Identify which cell holds the provided text, then report its (x, y) central coordinate. 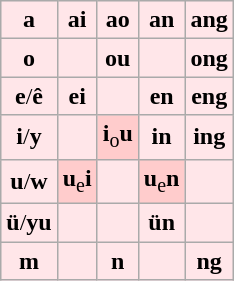
ai (77, 20)
ou (118, 58)
m (29, 261)
ang (209, 20)
o (29, 58)
ü/yu (29, 223)
a (29, 20)
ng (209, 261)
ei (77, 96)
n (118, 261)
u/w (29, 181)
eng (209, 96)
in (162, 137)
uei (77, 181)
en (162, 96)
e/ê (29, 96)
ong (209, 58)
ao (118, 20)
i/y (29, 137)
ing (209, 137)
an (162, 20)
uen (162, 181)
iou (118, 137)
ün (162, 223)
